Detect which cell encompasses the target text, then output its [x, y] center coordinate. 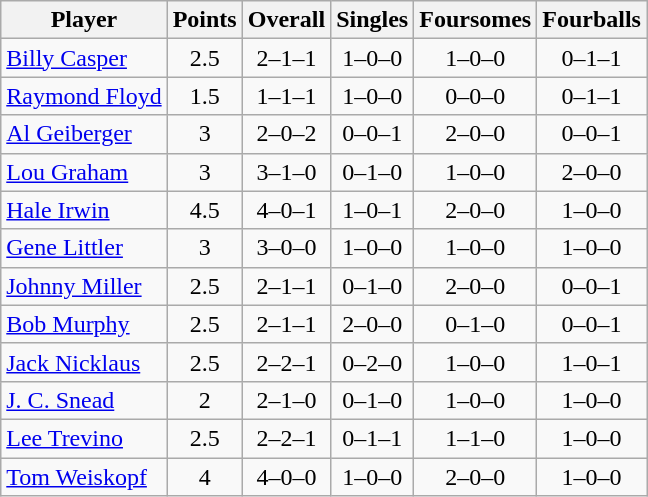
Billy Casper [84, 58]
1–1–0 [476, 438]
0–0–0 [476, 96]
1–1–1 [286, 96]
Lou Graham [84, 172]
Foursomes [476, 20]
Raymond Floyd [84, 96]
Overall [286, 20]
3–0–0 [286, 248]
Gene Littler [84, 248]
Jack Nicklaus [84, 362]
Fourballs [592, 20]
4 [204, 477]
4–0–0 [286, 477]
Lee Trevino [84, 438]
0–2–0 [372, 362]
4.5 [204, 210]
2 [204, 400]
Tom Weiskopf [84, 477]
Johnny Miller [84, 286]
2–1–0 [286, 400]
4–0–1 [286, 210]
Al Geiberger [84, 134]
Player [84, 20]
Hale Irwin [84, 210]
Singles [372, 20]
3–1–0 [286, 172]
J. C. Snead [84, 400]
Points [204, 20]
1.5 [204, 96]
Bob Murphy [84, 324]
2–0–2 [286, 134]
